From the cell containing the given text, extract its center point as [X, Y] coordinate. 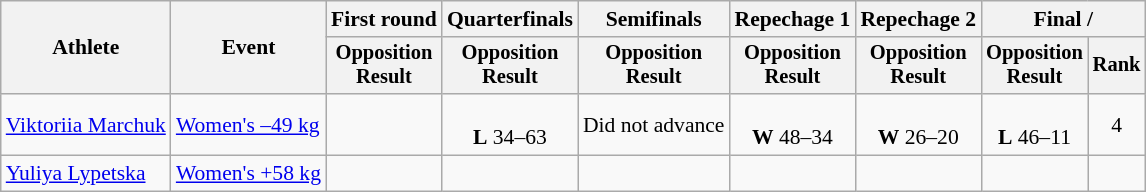
Did not advance [654, 124]
W 26–20 [918, 124]
Yuliya Lypetska [86, 174]
4 [1117, 124]
W 48–34 [792, 124]
L 46–11 [1034, 124]
Women's –49 kg [248, 124]
Event [248, 48]
Quarterfinals [510, 19]
Semifinals [654, 19]
Repechage 1 [792, 19]
Athlete [86, 48]
First round [384, 19]
Final / [1063, 19]
Rank [1117, 66]
Viktoriia Marchuk [86, 124]
Repechage 2 [918, 19]
Women's +58 kg [248, 174]
L 34–63 [510, 124]
